Determine the (X, Y) coordinate at the center of the cell enclosing the given text.  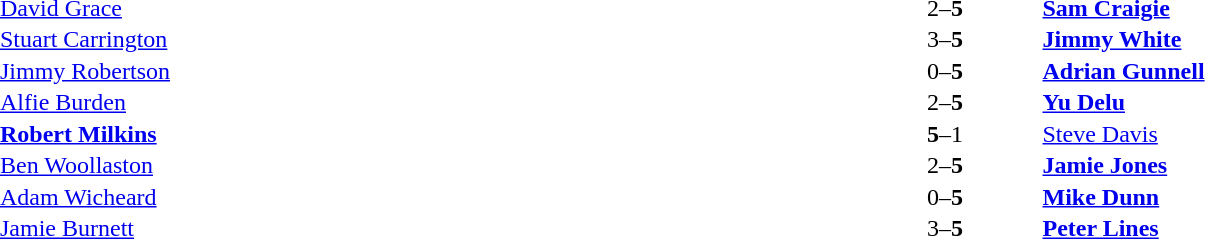
3–5 (944, 39)
5–1 (944, 134)
